Scan for the cell matching the given text and deliver its [x, y] coordinate at center. 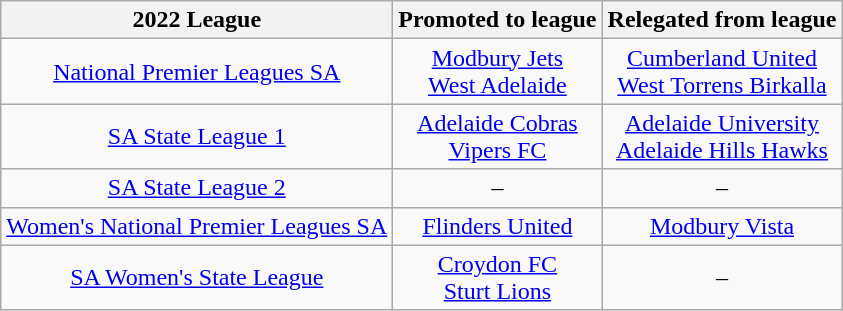
Croydon FCSturt Lions [498, 278]
2022 League [197, 20]
SA State League 2 [197, 188]
Modbury JetsWest Adelaide [498, 72]
SA Women's State League [197, 278]
Women's National Premier Leagues SA [197, 226]
Adelaide CobrasVipers FC [498, 136]
National Premier Leagues SA [197, 72]
Promoted to league [498, 20]
Relegated from league [722, 20]
Modbury Vista [722, 226]
SA State League 1 [197, 136]
Cumberland UnitedWest Torrens Birkalla [722, 72]
Flinders United [498, 226]
Adelaide UniversityAdelaide Hills Hawks [722, 136]
